Return (X, Y) of the center of cell containing provided text 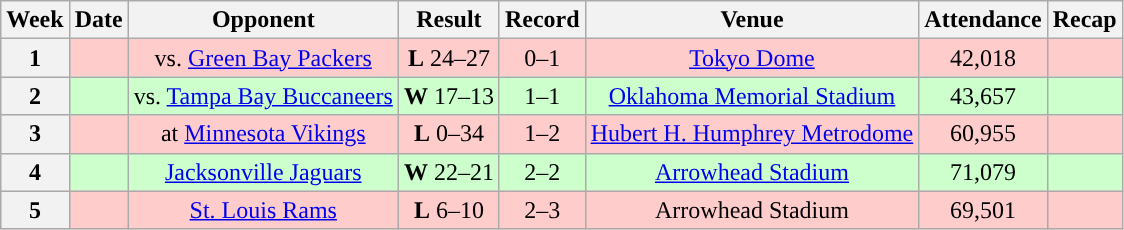
69,501 (983, 210)
Jacksonville Jaguars (263, 172)
43,657 (983, 96)
Venue (752, 20)
Hubert H. Humphrey Metrodome (752, 134)
5 (35, 210)
2–2 (542, 172)
W 22–21 (448, 172)
3 (35, 134)
Attendance (983, 20)
Record (542, 20)
0–1 (542, 58)
2 (35, 96)
1–2 (542, 134)
St. Louis Rams (263, 210)
60,955 (983, 134)
Week (35, 20)
L 0–34 (448, 134)
Opponent (263, 20)
Oklahoma Memorial Stadium (752, 96)
1–1 (542, 96)
71,079 (983, 172)
L 6–10 (448, 210)
vs. Tampa Bay Buccaneers (263, 96)
L 24–27 (448, 58)
Result (448, 20)
2–3 (542, 210)
Tokyo Dome (752, 58)
vs. Green Bay Packers (263, 58)
4 (35, 172)
W 17–13 (448, 96)
Date (98, 20)
Recap (1084, 20)
at Minnesota Vikings (263, 134)
42,018 (983, 58)
1 (35, 58)
